Extract the [x, y] coordinate from the center of the cell holding the provided text.  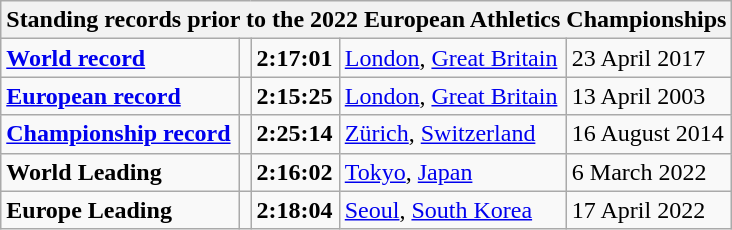
2:25:14 [295, 134]
17 April 2022 [649, 210]
13 April 2003 [649, 96]
Tokyo, Japan [452, 172]
Seoul, South Korea [452, 210]
2:16:02 [295, 172]
6 March 2022 [649, 172]
2:18:04 [295, 210]
16 August 2014 [649, 134]
Championship record [120, 134]
Standing records prior to the 2022 European Athletics Championships [366, 20]
Europe Leading [120, 210]
World record [120, 58]
2:15:25 [295, 96]
Zürich, Switzerland [452, 134]
European record [120, 96]
World Leading [120, 172]
2:17:01 [295, 58]
23 April 2017 [649, 58]
